Return the [X, Y] coordinate for the center point of the cell that contains the specified text.  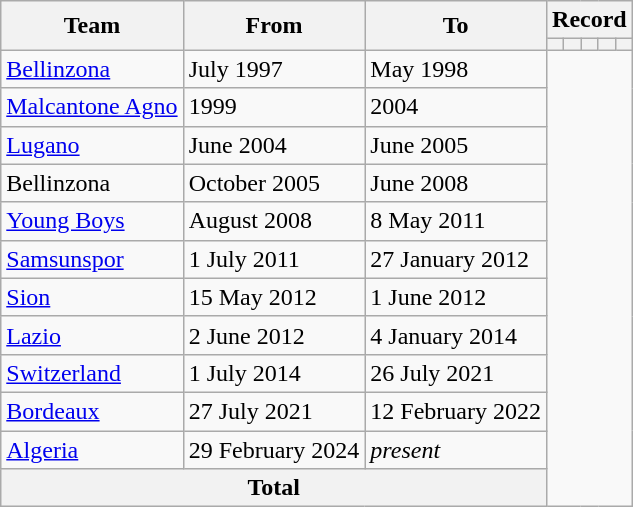
June 2004 [274, 145]
Malcantone Agno [92, 107]
26 July 2021 [456, 373]
2004 [456, 107]
October 2005 [274, 183]
27 July 2021 [274, 411]
Algeria [92, 449]
To [456, 26]
Switzerland [92, 373]
Team [92, 26]
27 January 2012 [456, 259]
From [274, 26]
8 May 2011 [456, 221]
15 May 2012 [274, 297]
June 2008 [456, 183]
August 2008 [274, 221]
1 July 2011 [274, 259]
1 June 2012 [456, 297]
July 1997 [274, 69]
12 February 2022 [456, 411]
Total [274, 488]
4 January 2014 [456, 335]
Sion [92, 297]
May 1998 [456, 69]
Bordeaux [92, 411]
Lazio [92, 335]
29 February 2024 [274, 449]
present [456, 449]
1999 [274, 107]
Record [590, 20]
June 2005 [456, 145]
Young Boys [92, 221]
1 July 2014 [274, 373]
Samsunspor [92, 259]
Lugano [92, 145]
2 June 2012 [274, 335]
